Provide the (x, y) coordinate of the cell's center where the given text is located.  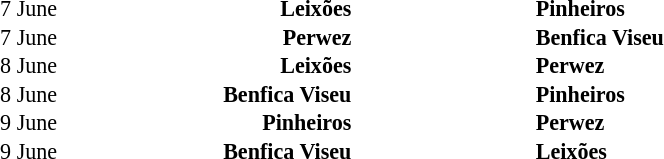
Perwez (232, 38)
Pinheiros (232, 123)
Benfica Viseu (232, 94)
Leixões (232, 66)
